For the text-containing cell, return its midpoint in (X, Y) coordinate format. 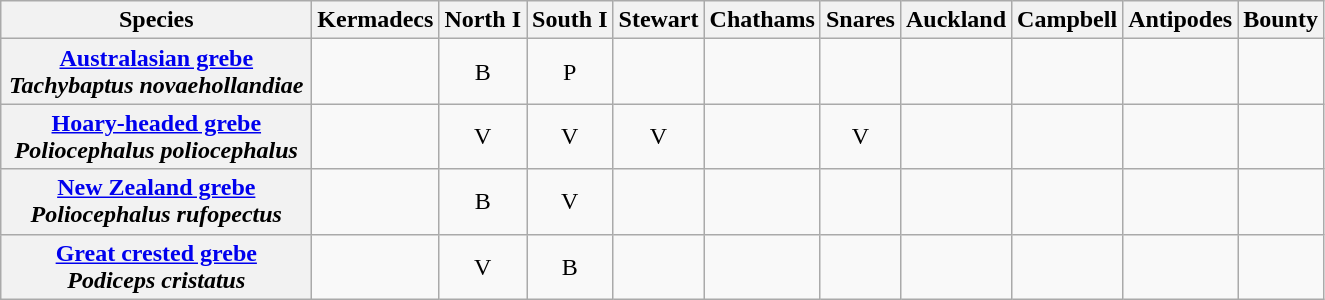
Snares (860, 20)
Species (156, 20)
Great crested grebePodiceps cristatus (156, 266)
Stewart (658, 20)
South I (570, 20)
Chathams (762, 20)
P (570, 72)
Hoary-headed grebePoliocephalus poliocephalus (156, 136)
New Zealand grebePoliocephalus rufopectus (156, 202)
North I (483, 20)
Antipodes (1180, 20)
Bounty (1281, 20)
Kermadecs (376, 20)
Australasian grebeTachybaptus novaehollandiae (156, 72)
Auckland (956, 20)
Campbell (1068, 20)
